Provide the (X, Y) coordinate of the cell's center where the given text is located.  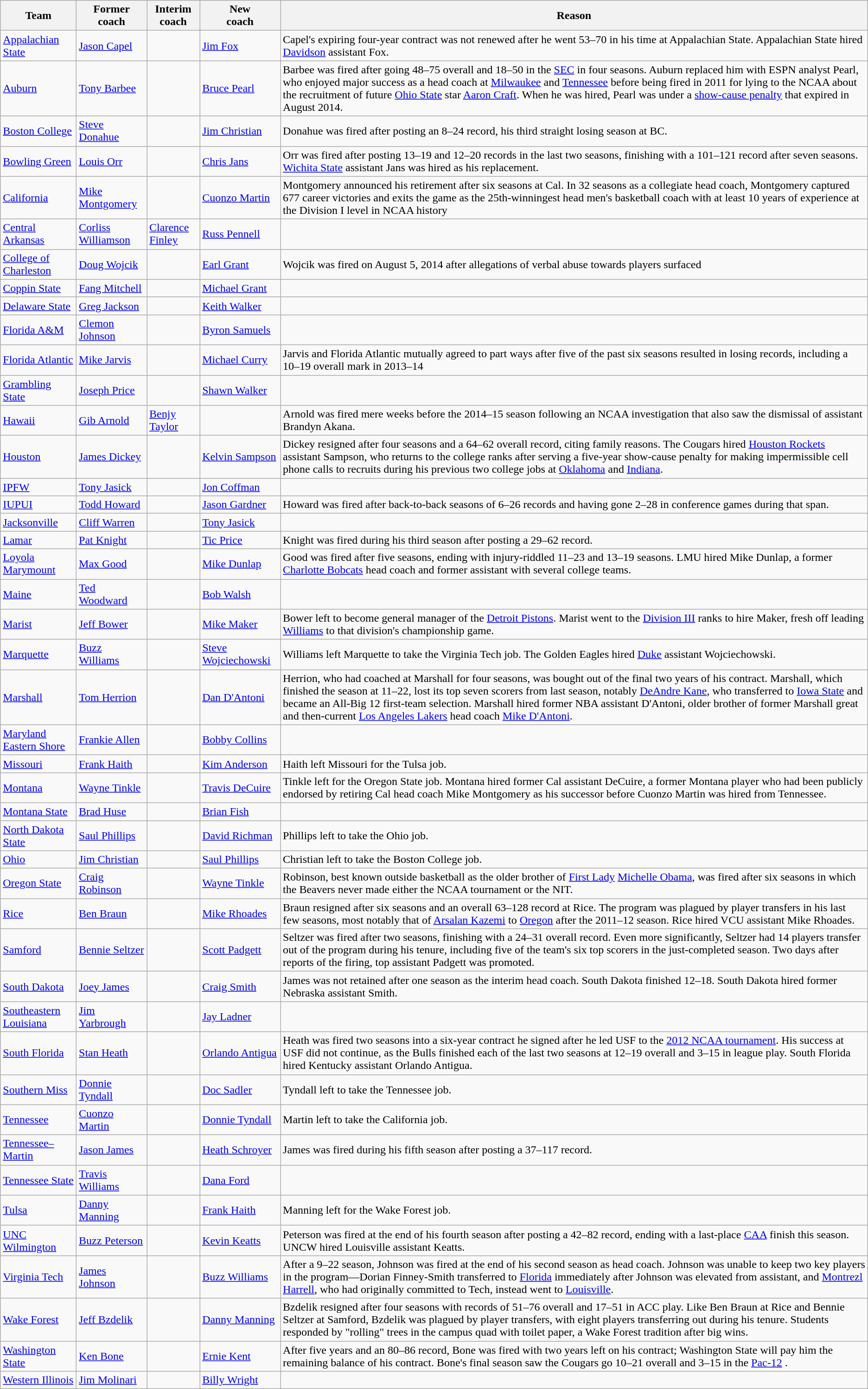
Greg Jackson (112, 306)
Brad Huse (112, 811)
Bennie Seltzer (112, 950)
Tyndall left to take the Tennessee job. (574, 1089)
Houston (38, 457)
Mike Maker (240, 624)
Grambling State (38, 390)
South Florida (38, 1053)
Jeff Bzdelik (112, 1319)
Maryland Eastern Shore (38, 740)
Jim Yarbrough (112, 1017)
David Richman (240, 835)
Michael Curry (240, 360)
Bobby Collins (240, 740)
Mike Montgomery (112, 198)
Bowling Green (38, 161)
Rice (38, 914)
Tony Barbee (112, 88)
Steve Wojciechowski (240, 654)
Auburn (38, 88)
Jim Molinari (112, 1380)
Michael Grant (240, 288)
Christian left to take the Boston College job. (574, 860)
Interimcoach (173, 16)
Todd Howard (112, 505)
Pat Knight (112, 540)
Kevin Keatts (240, 1241)
Bob Walsh (240, 594)
Marshall (38, 697)
Phillips left to take the Ohio job. (574, 835)
Loyola Marymount (38, 564)
Joseph Price (112, 390)
Montana (38, 788)
Bruce Pearl (240, 88)
Hawaii (38, 420)
Jeff Bower (112, 624)
Ben Braun (112, 914)
Haith left Missouri for the Tulsa job. (574, 764)
Orlando Antigua (240, 1053)
Wojcik was fired on August 5, 2014 after allegations of verbal abuse towards players surfaced (574, 264)
Dan D'Antoni (240, 697)
Benjy Taylor (173, 420)
Tic Price (240, 540)
Stan Heath (112, 1053)
Jason Gardner (240, 505)
Southeastern Louisiana (38, 1017)
Jason Capel (112, 45)
Virginia Tech (38, 1277)
Manning left for the Wake Forest job. (574, 1210)
Southern Miss (38, 1089)
Formercoach (112, 16)
Wake Forest (38, 1319)
Fang Mitchell (112, 288)
Buzz Peterson (112, 1241)
Dana Ford (240, 1180)
Oregon State (38, 883)
College of Charleston (38, 264)
Joey James (112, 986)
Ohio (38, 860)
Tennessee–Martin (38, 1150)
Delaware State (38, 306)
Reason (574, 16)
Florida Atlantic (38, 360)
Jason James (112, 1150)
IUPUI (38, 505)
Brian Fish (240, 811)
Ernie Kent (240, 1356)
Kim Anderson (240, 764)
Clemon Johnson (112, 329)
South Dakota (38, 986)
Travis Williams (112, 1180)
Florida A&M (38, 329)
Scott Padgett (240, 950)
Samford (38, 950)
James Johnson (112, 1277)
Donahue was fired after posting an 8–24 record, his third straight losing season at BC. (574, 131)
California (38, 198)
Ken Bone (112, 1356)
Marquette (38, 654)
Martin left to take the California job. (574, 1120)
Corliss Williamson (112, 234)
Coppin State (38, 288)
Western Illinois (38, 1380)
James was not retained after one season as the interim head coach. South Dakota finished 12–18. South Dakota hired former Nebraska assistant Smith. (574, 986)
Missouri (38, 764)
Marist (38, 624)
Craig Robinson (112, 883)
UNC Wilmington (38, 1241)
Newcoach (240, 16)
Heath Schroyer (240, 1150)
Ted Woodward (112, 594)
Clarence Finley (173, 234)
Max Good (112, 564)
Boston College (38, 131)
Mike Rhoades (240, 914)
Russ Pennell (240, 234)
Doc Sadler (240, 1089)
Byron Samuels (240, 329)
James was fired during his fifth season after posting a 37–117 record. (574, 1150)
Billy Wright (240, 1380)
Tom Herrion (112, 697)
North Dakota State (38, 835)
Mike Dunlap (240, 564)
Tulsa (38, 1210)
Earl Grant (240, 264)
James Dickey (112, 457)
Jay Ladner (240, 1017)
Team (38, 16)
Tennessee (38, 1120)
Appalachian State (38, 45)
Maine (38, 594)
Montana State (38, 811)
Lamar (38, 540)
Travis DeCuire (240, 788)
Washington State (38, 1356)
Williams left Marquette to take the Virginia Tech job. The Golden Eagles hired Duke assistant Wojciechowski. (574, 654)
Kelvin Sampson (240, 457)
Jon Coffman (240, 487)
IPFW (38, 487)
Craig Smith (240, 986)
Steve Donahue (112, 131)
Knight was fired during his third season after posting a 29–62 record. (574, 540)
Doug Wojcik (112, 264)
Jacksonville (38, 522)
Gib Arnold (112, 420)
Frankie Allen (112, 740)
Shawn Walker (240, 390)
Chris Jans (240, 161)
Mike Jarvis (112, 360)
Tennessee State (38, 1180)
Cliff Warren (112, 522)
Central Arkansas (38, 234)
Keith Walker (240, 306)
Arnold was fired mere weeks before the 2014–15 season following an NCAA investigation that also saw the dismissal of assistant Brandyn Akana. (574, 420)
Howard was fired after back-to-back seasons of 6–26 records and having gone 2–28 in conference games during that span. (574, 505)
Jim Fox (240, 45)
Louis Orr (112, 161)
